Identify which cell holds the provided text, then report its (X, Y) central coordinate. 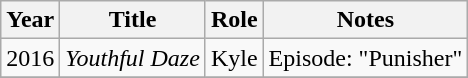
Year (30, 20)
2016 (30, 58)
Notes (366, 20)
Role (234, 20)
Kyle (234, 58)
Episode: "Punisher" (366, 58)
Youthful Daze (133, 58)
Title (133, 20)
